Find where the given text appears and provide that cell's center as (x, y) coordinate. 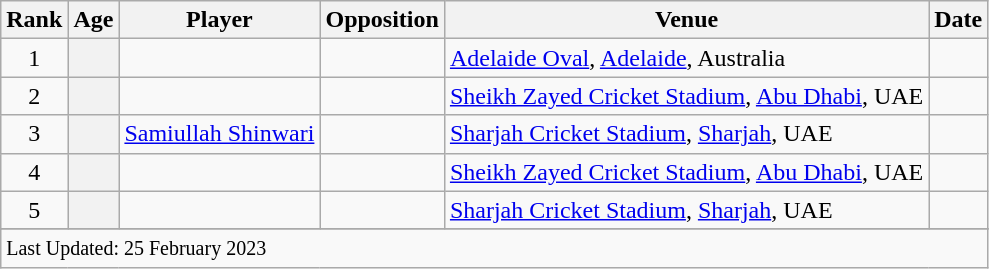
Opposition (382, 20)
5 (34, 210)
Player (220, 20)
Rank (34, 20)
Date (958, 20)
Samiullah Shinwari (220, 134)
Last Updated: 25 February 2023 (494, 248)
Adelaide Oval, Adelaide, Australia (686, 58)
Venue (686, 20)
3 (34, 134)
4 (34, 172)
Age (94, 20)
1 (34, 58)
2 (34, 96)
